Search for the cell housing the specified text and yield its (x, y) center coordinate. 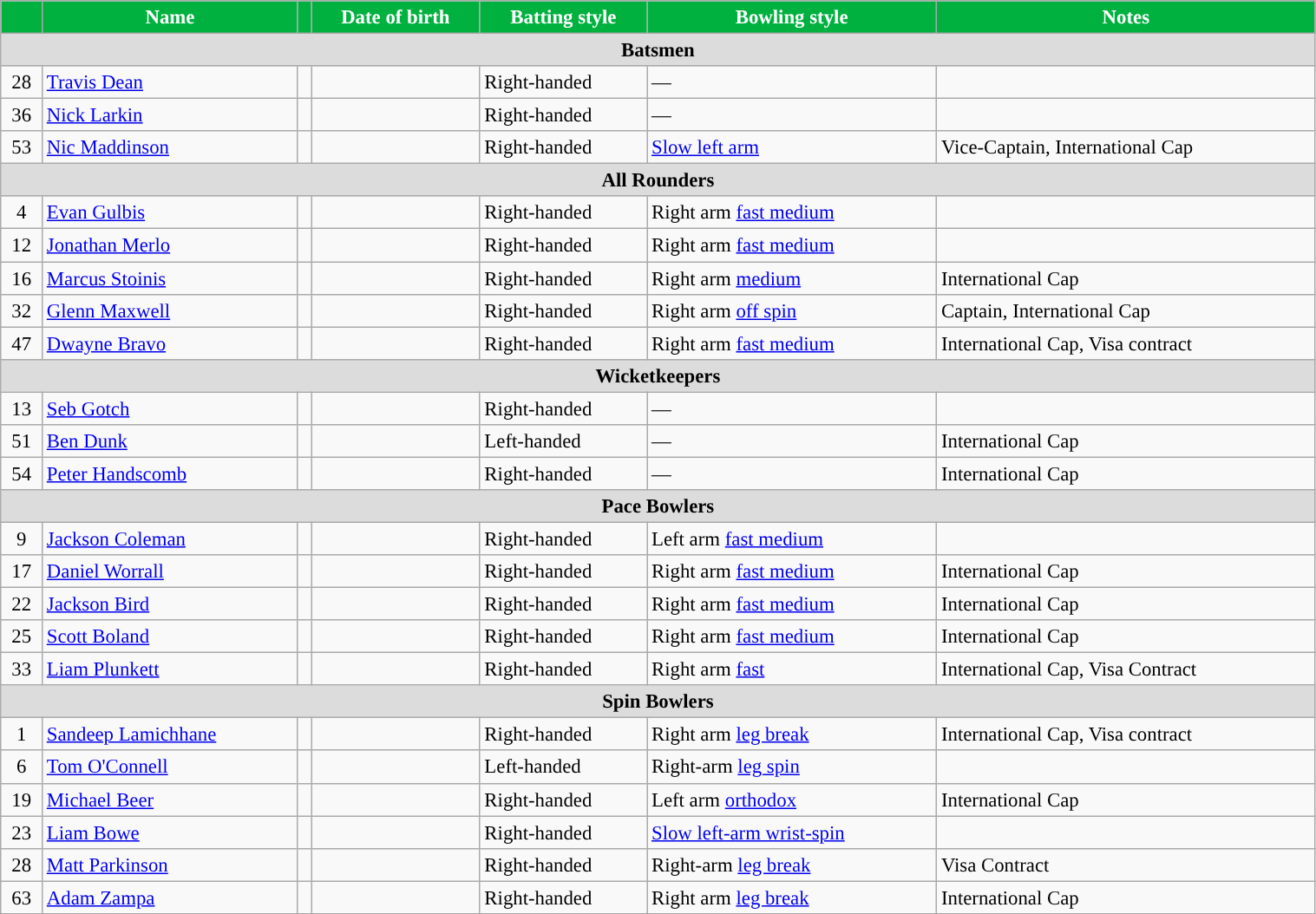
36 (22, 115)
Right arm fast (792, 669)
Nick Larkin (170, 115)
Captain, International Cap (1126, 310)
Scott Boland (170, 637)
54 (22, 473)
Liam Bowe (170, 832)
Matt Parkinson (170, 865)
16 (22, 278)
Liam Plunkett (170, 669)
9 (22, 539)
Adam Zampa (170, 898)
Jackson Coleman (170, 539)
1 (22, 734)
Name (170, 17)
Glenn Maxwell (170, 310)
Ben Dunk (170, 441)
32 (22, 310)
Wicketkeepers (658, 375)
International Cap, Visa Contract (1126, 669)
63 (22, 898)
Evan Gulbis (170, 212)
Right arm off spin (792, 310)
22 (22, 604)
12 (22, 245)
Vice-Captain, International Cap (1126, 147)
6 (22, 767)
Pace Bowlers (658, 506)
Peter Handscomb (170, 473)
13 (22, 408)
Michael Beer (170, 800)
Notes (1126, 17)
Batting style (564, 17)
Left arm orthodox (792, 800)
Right-arm leg break (792, 865)
33 (22, 669)
47 (22, 343)
Batsmen (658, 50)
19 (22, 800)
4 (22, 212)
Visa Contract (1126, 865)
25 (22, 637)
Slow left arm (792, 147)
23 (22, 832)
Seb Gotch (170, 408)
Marcus Stoinis (170, 278)
Sandeep Lamichhane (170, 734)
Right arm medium (792, 278)
Spin Bowlers (658, 702)
Bowling style (792, 17)
51 (22, 441)
Date of birth (396, 17)
Jonathan Merlo (170, 245)
Tom O'Connell (170, 767)
Jackson Bird (170, 604)
53 (22, 147)
Nic Maddinson (170, 147)
Slow left-arm wrist-spin (792, 832)
Left arm fast medium (792, 539)
Right-arm leg spin (792, 767)
All Rounders (658, 180)
Travis Dean (170, 82)
Daniel Worrall (170, 571)
17 (22, 571)
Dwayne Bravo (170, 343)
